Search for the cell housing the specified text and yield its (X, Y) center coordinate. 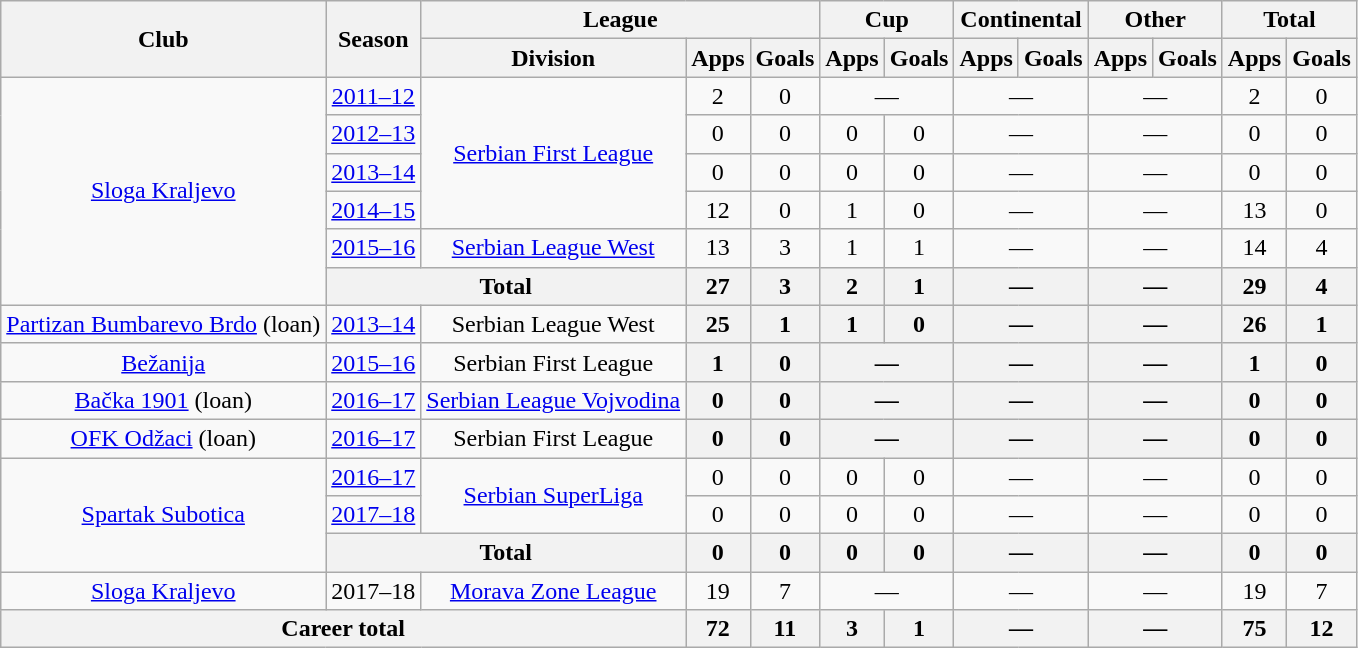
Serbian League Vojvodina (554, 400)
Continental (1021, 20)
Division (554, 58)
2012–13 (374, 134)
Other (1155, 20)
Bežanija (164, 362)
Cup (887, 20)
Spartak Subotica (164, 515)
25 (718, 324)
14 (1254, 248)
Career total (344, 629)
72 (718, 629)
2011–12 (374, 96)
Serbian SuperLiga (554, 496)
29 (1254, 286)
27 (718, 286)
Partizan Bumbarevo Brdo (loan) (164, 324)
Bačka 1901 (loan) (164, 400)
Season (374, 39)
11 (785, 629)
75 (1254, 629)
2014–15 (374, 210)
League (620, 20)
Morava Zone League (554, 591)
OFK Odžaci (loan) (164, 438)
26 (1254, 324)
Club (164, 39)
